From the cell containing the given text, extract its center point as [x, y] coordinate. 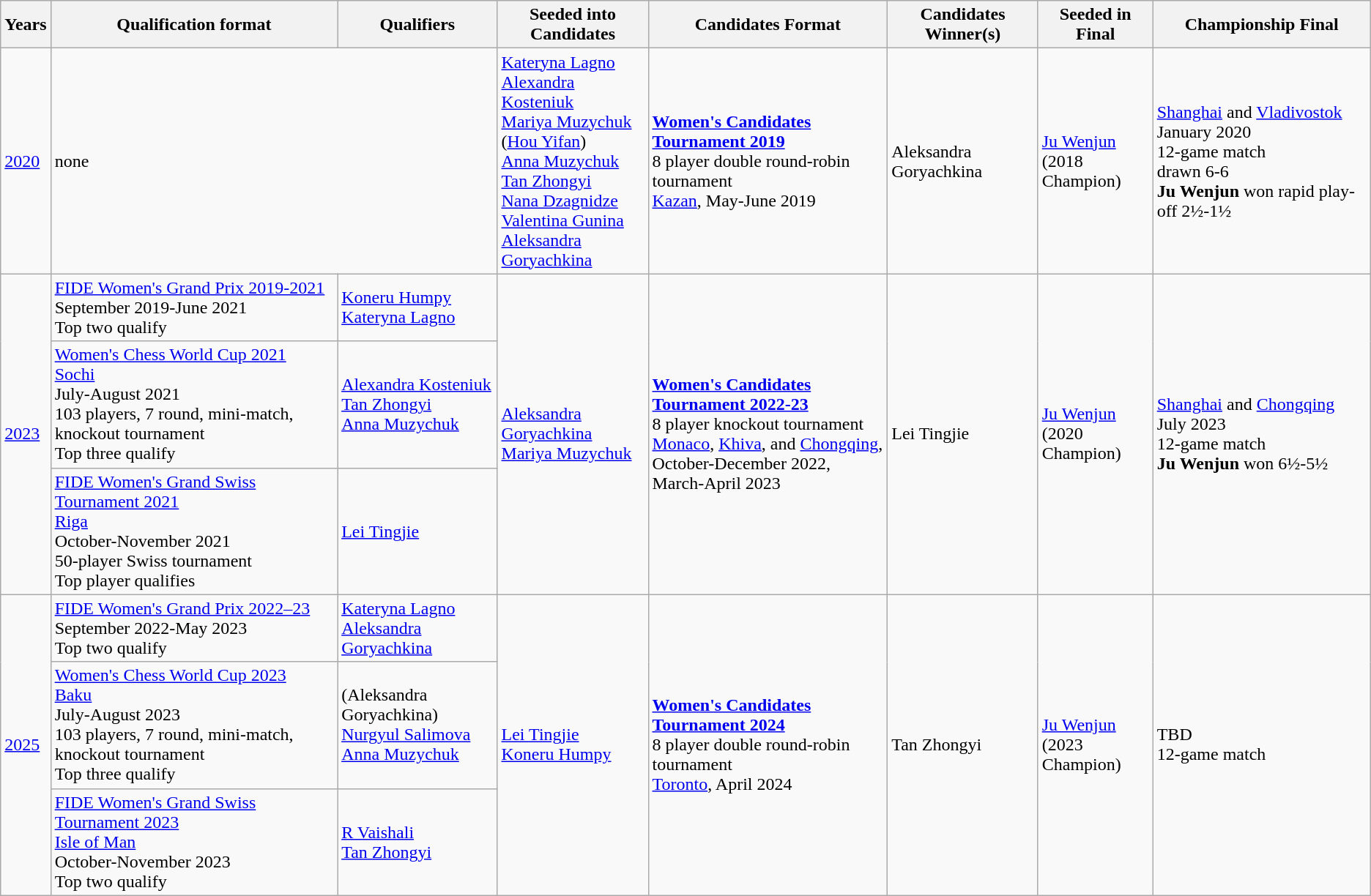
Women's Chess World Cup 2021SochiJuly-August 2021103 players, 7 round, mini-match, knockout tournamentTop three qualify [193, 404]
FIDE Women's Grand Prix 2022–23September 2022-May 2023Top two qualify [193, 628]
Qualification format [193, 25]
2025 [26, 745]
Women's Candidates Tournament 20198 player double round-robin tournamentKazan, May-June 2019 [768, 161]
Ju Wenjun(2020 Champion) [1096, 434]
FIDE Women's Grand Swiss Tournament 2023Isle of ManOctober-November 2023Top two qualify [193, 842]
FIDE Women's Grand Swiss Tournament 2021RigaOctober-November 202150-player Swiss tournamentTop player qualifies [193, 531]
Kateryna LagnoAleksandra Goryachkina [417, 628]
Women's Chess World Cup 2023BakuJuly-August 2023103 players, 7 round, mini-match, knockout tournamentTop three qualify [193, 725]
Qualifiers [417, 25]
Ju Wenjun(2023 Champion) [1096, 745]
Aleksandra Goryachkina [963, 161]
Kateryna LagnoAlexandra KosteniukMariya Muzychuk(Hou Yifan)Anna MuzychukTan ZhongyiNana DzagnidzeValentina GuninaAleksandra Goryachkina [573, 161]
Ju Wenjun(2018 Champion) [1096, 161]
(Aleksandra Goryachkina)Nurgyul SalimovaAnna Muzychuk [417, 725]
Women's Candidates Tournament 2022-238 player knockout tournamentMonaco, Khiva, and Chongqing,October-December 2022, March-April 2023 [768, 434]
none [274, 161]
Women's Candidates Tournament 20248 player double round-robin tournamentToronto, April 2024 [768, 745]
Shanghai and ChongqingJuly 202312-game matchJu Wenjun won 6½-5½ [1261, 434]
TBD12-game match [1261, 745]
R VaishaliTan Zhongyi [417, 842]
FIDE Women's Grand Prix 2019-2021September 2019-June 2021Top two qualify [193, 307]
Alexandra KosteniukTan ZhongyiAnna Muzychuk [417, 404]
Candidates Format [768, 25]
Seeded into Candidates [573, 25]
Koneru HumpyKateryna Lagno [417, 307]
Seeded in Final [1096, 25]
Aleksandra GoryachkinaMariya Muzychuk [573, 434]
Championship Final [1261, 25]
Lei TingjieKoneru Humpy [573, 745]
Shanghai and VladivostokJanuary 202012-game matchdrawn 6-6Ju Wenjun won rapid play-off 2½-1½ [1261, 161]
2020 [26, 161]
Candidates Winner(s) [963, 25]
Tan Zhongyi [963, 745]
2023 [26, 434]
Years [26, 25]
